Return [X, Y] of the center of cell containing provided text 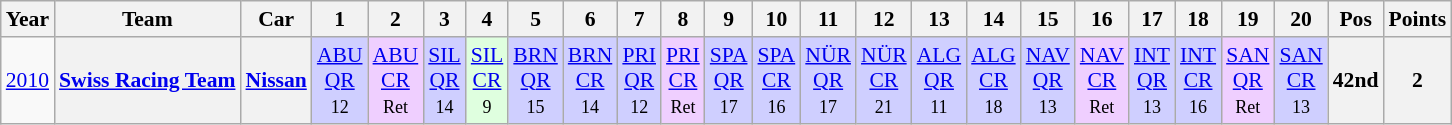
Year [28, 19]
11 [828, 19]
8 [683, 19]
18 [1198, 19]
4 [488, 19]
NAVQR13 [1048, 80]
17 [1152, 19]
ALGCR18 [993, 80]
NAVCRRet [1102, 80]
Swiss Racing Team [147, 80]
20 [1300, 19]
Car [276, 19]
NÜRQR17 [828, 80]
3 [444, 19]
Points [1417, 19]
NÜRCR21 [884, 80]
7 [639, 19]
INTCR16 [1198, 80]
ABUQR12 [340, 80]
BRNCR14 [590, 80]
BRNQR15 [536, 80]
SANCR13 [1300, 80]
14 [993, 19]
1 [340, 19]
42nd [1356, 80]
Team [147, 19]
INTQR13 [1152, 80]
Pos [1356, 19]
SILCR9 [488, 80]
PRICRRet [683, 80]
6 [590, 19]
5 [536, 19]
13 [939, 19]
SPAQR17 [729, 80]
SILQR14 [444, 80]
PRIQR12 [639, 80]
ABUCRRet [396, 80]
SPACR16 [777, 80]
19 [1248, 19]
SANQRRet [1248, 80]
2010 [28, 80]
9 [729, 19]
10 [777, 19]
16 [1102, 19]
12 [884, 19]
15 [1048, 19]
Nissan [276, 80]
ALGQR11 [939, 80]
